Identify which cell holds the provided text, then report its [x, y] central coordinate. 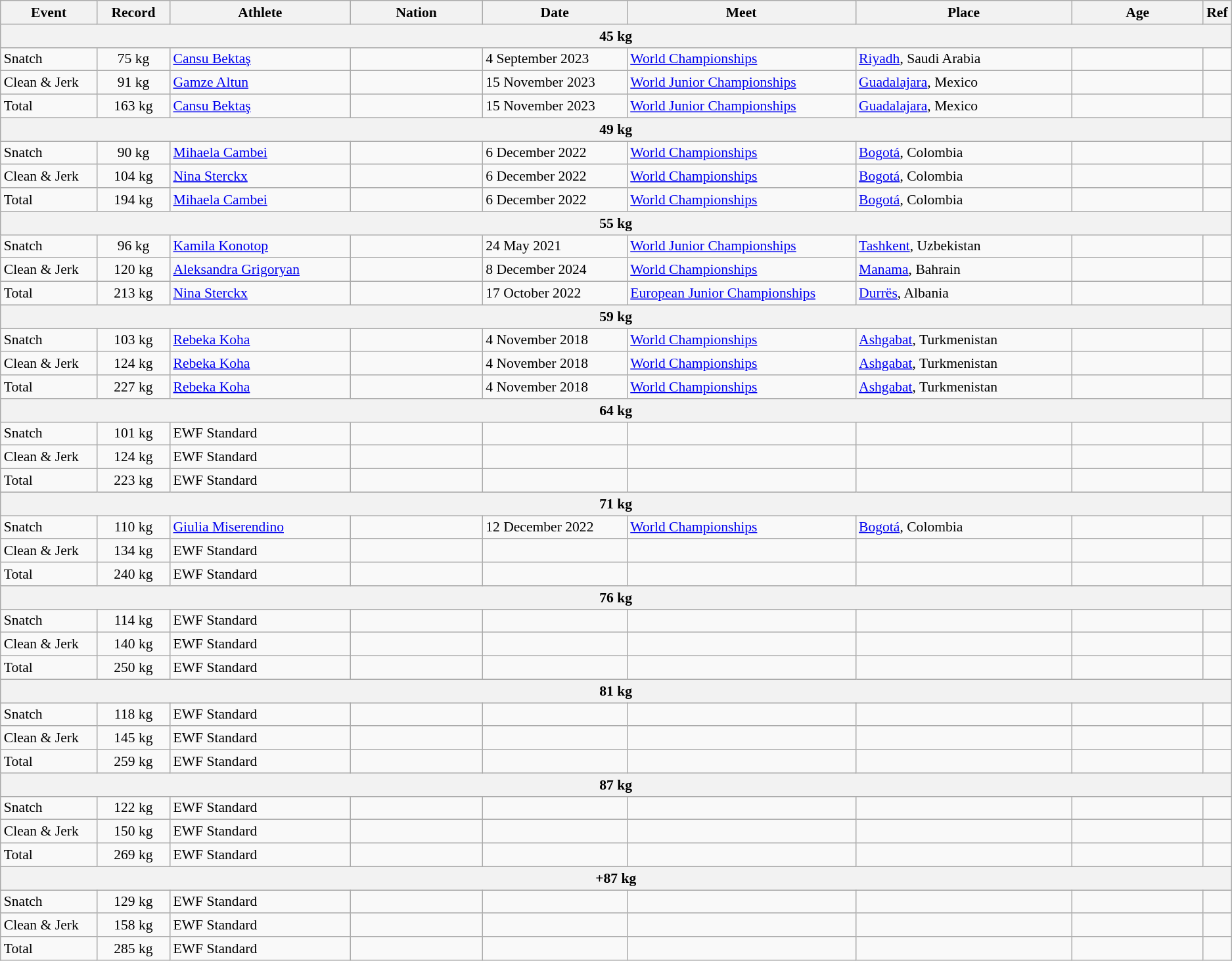
259 kg [133, 761]
64 kg [616, 411]
European Junior Championships [741, 294]
129 kg [133, 902]
Manama, Bahrain [963, 270]
Date [555, 12]
118 kg [133, 715]
250 kg [133, 668]
Tashkent, Uzbekistan [963, 246]
227 kg [133, 387]
Nation [417, 12]
12 December 2022 [555, 527]
Ref [1217, 12]
Athlete [260, 12]
24 May 2021 [555, 246]
55 kg [616, 223]
87 kg [616, 785]
Aleksandra Grigoryan [260, 270]
71 kg [616, 504]
Age [1137, 12]
114 kg [133, 621]
17 October 2022 [555, 294]
223 kg [133, 481]
140 kg [133, 644]
150 kg [133, 832]
285 kg [133, 949]
75 kg [133, 59]
103 kg [133, 340]
8 December 2024 [555, 270]
45 kg [616, 36]
96 kg [133, 246]
Place [963, 12]
Event [49, 12]
194 kg [133, 200]
240 kg [133, 574]
76 kg [616, 598]
Kamila Konotop [260, 246]
158 kg [133, 926]
Riyadh, Saudi Arabia [963, 59]
122 kg [133, 808]
134 kg [133, 551]
145 kg [133, 738]
Gamze Altun [260, 83]
269 kg [133, 855]
49 kg [616, 129]
91 kg [133, 83]
104 kg [133, 177]
Meet [741, 12]
101 kg [133, 434]
110 kg [133, 527]
120 kg [133, 270]
Giulia Miserendino [260, 527]
90 kg [133, 153]
163 kg [133, 106]
+87 kg [616, 878]
Durrës, Albania [963, 294]
213 kg [133, 294]
59 kg [616, 317]
Record [133, 12]
81 kg [616, 691]
4 September 2023 [555, 59]
